Detect which cell encompasses the target text, then output its (X, Y) center coordinate. 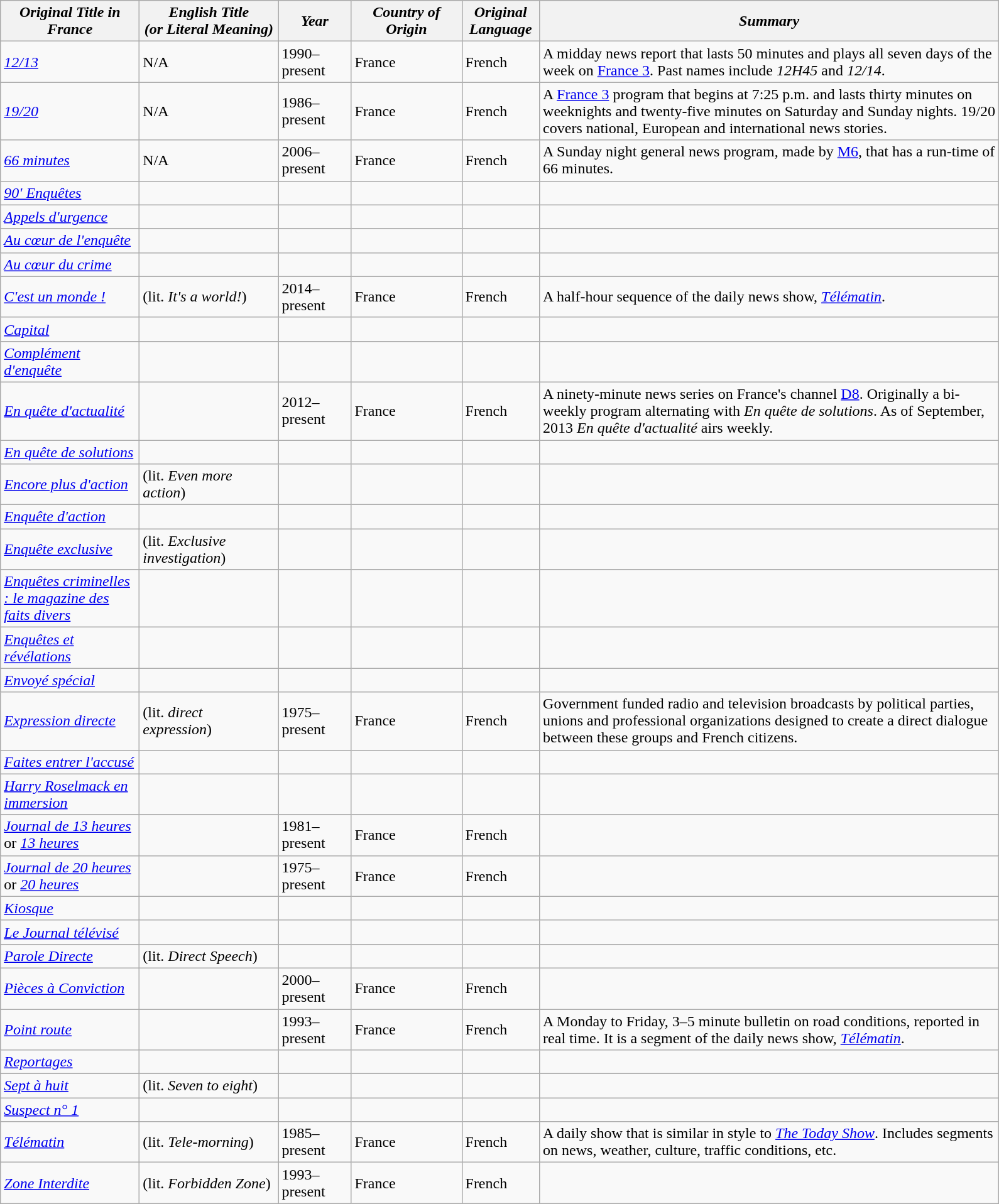
Enquêtes criminelles : le magazine des faits divers (70, 599)
Journal de 13 heuresor 13 heures (70, 835)
2014–present (315, 296)
Envoyé spécial (70, 680)
Original Language (501, 21)
A daily show that is similar in style to The Today Show. Includes segments on news, weather, culture, traffic conditions, etc. (769, 1142)
English Title(or Literal Meaning) (209, 21)
2000–present (315, 989)
Harry Roselmack en immersion (70, 794)
Sept à huit (70, 1086)
1986–present (315, 111)
Le Journal télévisé (70, 932)
(lit. Exclusive investigation) (209, 549)
A half-hour sequence of the daily news show, Télématin. (769, 296)
Point route (70, 1029)
66 minutes (70, 161)
Encore plus d'action (70, 485)
A midday news report that lasts 50 minutes and plays all seven days of the week on France 3. Past names include 12H45 and 12/14. (769, 62)
(lit. Forbidden Zone) (209, 1183)
Capital (70, 329)
Expression directe (70, 721)
Enquête exclusive (70, 549)
2006–present (315, 161)
A Sunday night general news program, made by M6, that has a run-time of 66 minutes. (769, 161)
Au cœur de l'enquête (70, 241)
Reportages (70, 1062)
Appels d'urgence (70, 217)
(lit. Seven to eight) (209, 1086)
Year (315, 21)
(lit. Even more action) (209, 485)
12/13 (70, 62)
Suspect n° 1 (70, 1110)
En quête de solutions (70, 452)
(lit. It's a world!) (209, 296)
(lit. direct expression) (209, 721)
A Monday to Friday, 3–5 minute bulletin on road conditions, reported in real time. It is a segment of the daily news show, Télématin. (769, 1029)
Au cœur du crime (70, 264)
Télématin (70, 1142)
Parole Directe (70, 956)
En quête d'actualité (70, 411)
2012–present (315, 411)
19/20 (70, 111)
90' Enquêtes (70, 193)
(lit. Direct Speech) (209, 956)
Faites entrer l'accusé (70, 762)
1990–present (315, 62)
Kiosque (70, 908)
Journal de 20 heuresor 20 heures (70, 876)
Complément d'enquête (70, 362)
Original Title in France (70, 21)
Pièces à Conviction (70, 989)
1985–present (315, 1142)
C'est un monde ! (70, 296)
Enquêtes et révélations (70, 648)
Country of Origin (407, 21)
Zone Interdite (70, 1183)
1981–present (315, 835)
Enquête d'action (70, 517)
Summary (769, 21)
(lit. Tele-morning) (209, 1142)
